Identify which cell holds the provided text, then report its [x, y] central coordinate. 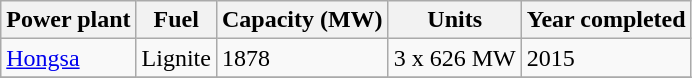
Hongsa [68, 58]
Year completed [606, 20]
Units [454, 20]
2015 [606, 58]
Fuel [176, 20]
3 x 626 MW [454, 58]
Lignite [176, 58]
Power plant [68, 20]
1878 [302, 58]
Capacity (MW) [302, 20]
